Search for the cell housing the specified text and yield its [X, Y] center coordinate. 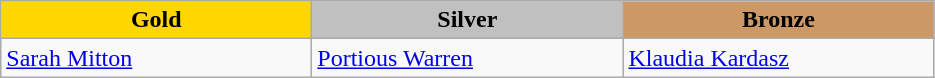
Klaudia Kardasz [778, 58]
Sarah Mitton [156, 58]
Portious Warren [468, 58]
Bronze [778, 20]
Silver [468, 20]
Gold [156, 20]
